Pinpoint the cell where the given text exists, returning its [x, y] midpoint coordinate. 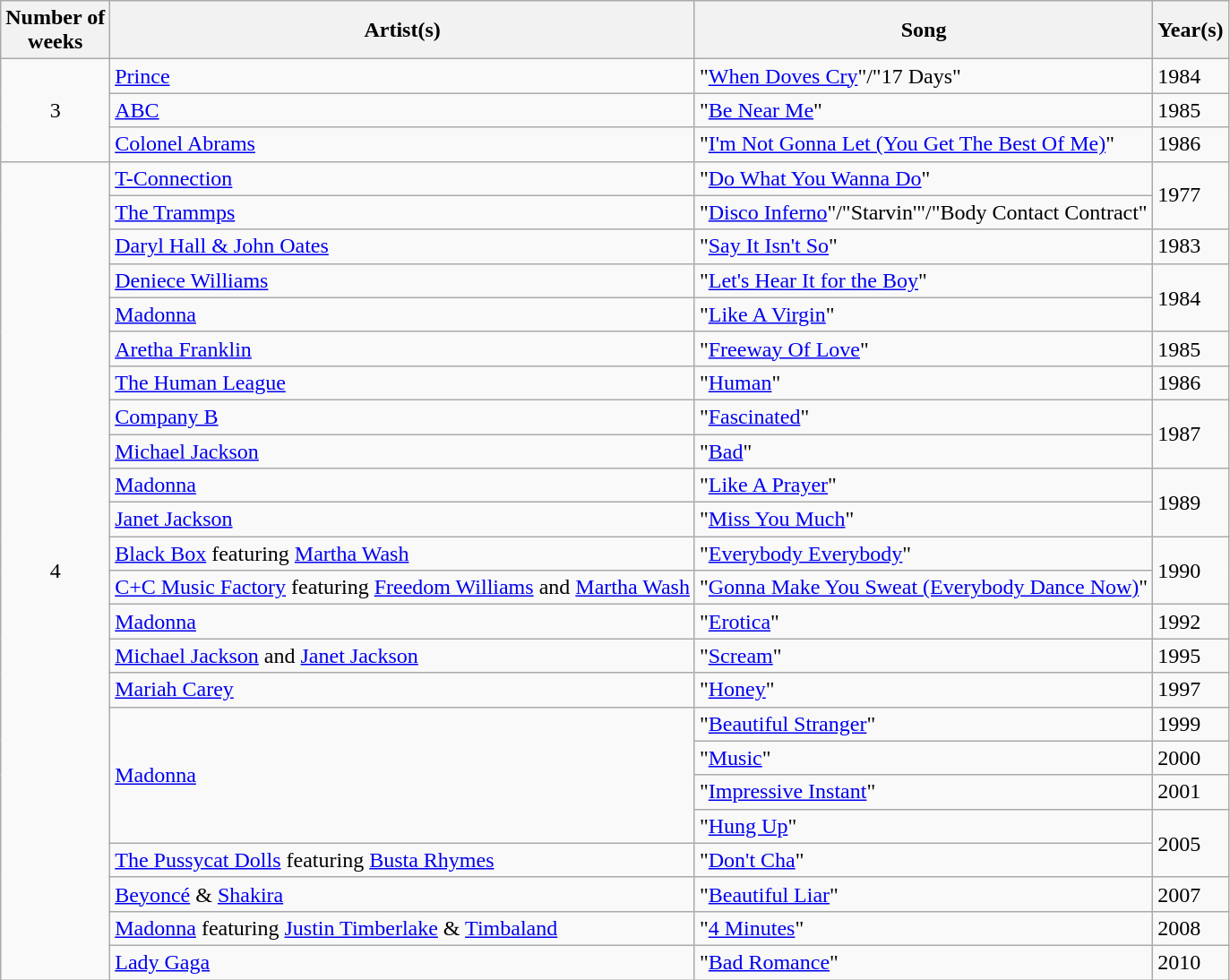
ABC [403, 110]
"Beautiful Liar" [923, 894]
1989 [1191, 503]
1987 [1191, 434]
"Let's Hear It for the Boy" [923, 280]
1990 [1191, 571]
Black Box featuring Martha Wash [403, 554]
2007 [1191, 894]
2005 [1191, 843]
"Bad Romance" [923, 962]
Song [923, 30]
Beyoncé & Shakira [403, 894]
2008 [1191, 928]
"Be Near Me" [923, 110]
"Erotica" [923, 622]
Colonel Abrams [403, 144]
1999 [1191, 724]
1977 [1191, 195]
2010 [1191, 962]
Mariah Carey [403, 690]
Michael Jackson [403, 451]
"Miss You Much" [923, 520]
"Like A Prayer" [923, 486]
Number of weeks [56, 30]
Year(s) [1191, 30]
1995 [1191, 656]
"When Doves Cry"/"17 Days" [923, 76]
"Music" [923, 758]
1983 [1191, 246]
4 [56, 571]
"Like A Virgin" [923, 314]
"Human" [923, 383]
T-Connection [403, 178]
Madonna featuring Justin Timberlake & Timbaland [403, 928]
Janet Jackson [403, 520]
"Don't Cha" [923, 860]
"Bad" [923, 451]
3 [56, 110]
"Do What You Wanna Do" [923, 178]
"Honey" [923, 690]
1992 [1191, 622]
"Say It Isn't So" [923, 246]
The Pussycat Dolls featuring Busta Rhymes [403, 860]
"Gonna Make You Sweat (Everybody Dance Now)" [923, 588]
"Everybody Everybody" [923, 554]
Daryl Hall & John Oates [403, 246]
Michael Jackson and Janet Jackson [403, 656]
"Disco Inferno"/"Starvin'"/"Body Contact Contract" [923, 212]
"Scream" [923, 656]
"Fascinated" [923, 417]
C+C Music Factory featuring Freedom Williams and Martha Wash [403, 588]
Deniece Williams [403, 280]
Prince [403, 76]
Company B [403, 417]
"4 Minutes" [923, 928]
"Beautiful Stranger" [923, 724]
Aretha Franklin [403, 348]
"I'm Not Gonna Let (You Get The Best Of Me)" [923, 144]
"Freeway Of Love" [923, 348]
Lady Gaga [403, 962]
"Impressive Instant" [923, 792]
The Human League [403, 383]
2001 [1191, 792]
1997 [1191, 690]
"Hung Up" [923, 826]
The Trammps [403, 212]
Artist(s) [403, 30]
2000 [1191, 758]
